Identify which cell holds the provided text, then report its [X, Y] central coordinate. 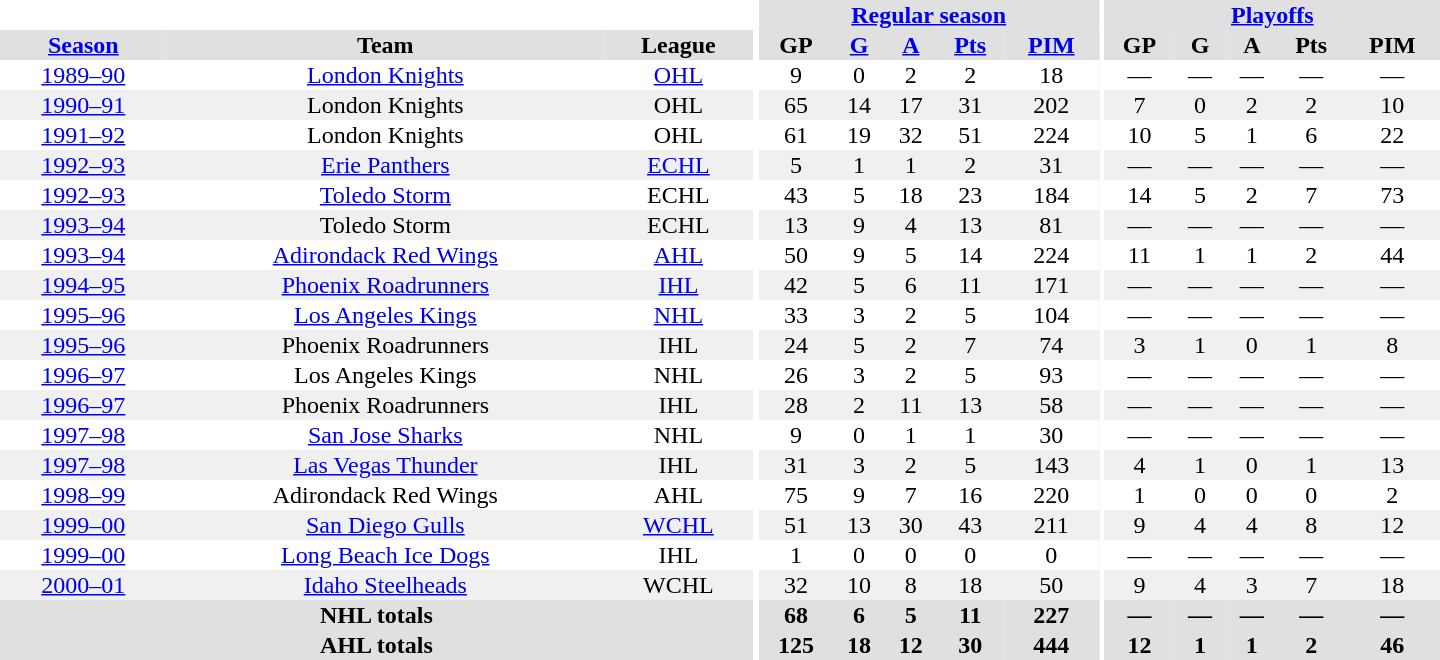
San Jose Sharks [386, 435]
24 [796, 345]
23 [970, 195]
74 [1052, 345]
143 [1052, 465]
Season [84, 45]
Erie Panthers [386, 165]
65 [796, 105]
42 [796, 285]
28 [796, 405]
220 [1052, 495]
NHL totals [376, 615]
1994–95 [84, 285]
125 [796, 645]
Las Vegas Thunder [386, 465]
AHL totals [376, 645]
211 [1052, 525]
184 [1052, 195]
1998–99 [84, 495]
Idaho Steelheads [386, 585]
44 [1392, 255]
68 [796, 615]
Playoffs [1272, 15]
444 [1052, 645]
22 [1392, 135]
227 [1052, 615]
17 [911, 105]
16 [970, 495]
2000–01 [84, 585]
26 [796, 375]
San Diego Gulls [386, 525]
61 [796, 135]
73 [1392, 195]
81 [1052, 225]
Long Beach Ice Dogs [386, 555]
33 [796, 315]
202 [1052, 105]
1991–92 [84, 135]
1989–90 [84, 75]
75 [796, 495]
104 [1052, 315]
171 [1052, 285]
League [678, 45]
1990–91 [84, 105]
19 [859, 135]
Team [386, 45]
46 [1392, 645]
58 [1052, 405]
Regular season [929, 15]
93 [1052, 375]
